Search for the cell housing the specified text and yield its (x, y) center coordinate. 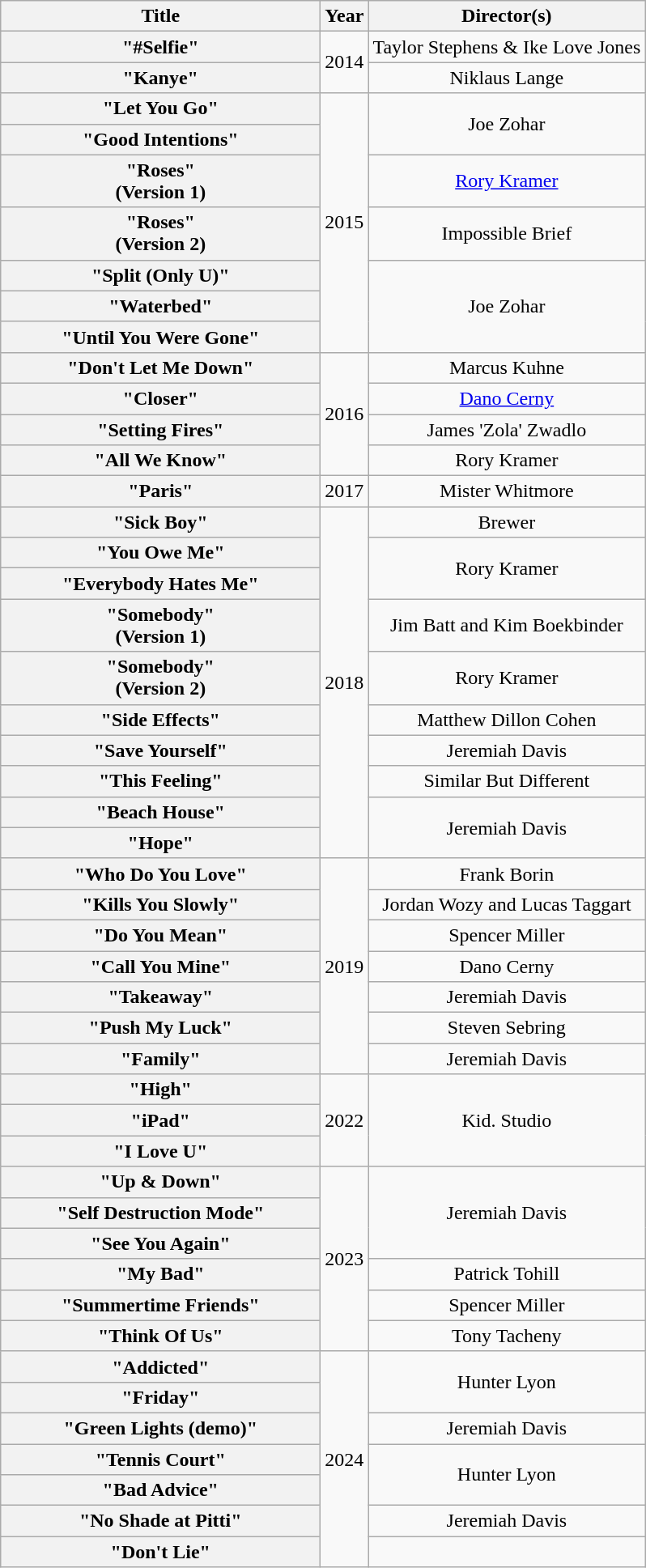
Steven Sebring (507, 1028)
"I Love U" (160, 1151)
"Think Of Us" (160, 1336)
"Closer" (160, 398)
Brewer (507, 522)
"Paris" (160, 491)
Director(s) (507, 16)
"Somebody"(Version 1) (160, 625)
"Let You Go" (160, 108)
Title (160, 16)
"Everybody Hates Me" (160, 584)
Similar But Different (507, 781)
2014 (345, 62)
"See You Again" (160, 1243)
Taylor Stephens & Ike Love Jones (507, 47)
2017 (345, 491)
"Sick Boy" (160, 522)
"Hope" (160, 843)
James 'Zola' Zwadlo (507, 430)
"Do You Mean" (160, 935)
2023 (345, 1259)
"Waterbed" (160, 306)
Kid. Studio (507, 1120)
2024 (345, 1459)
"Beach House" (160, 812)
"No Shade at Pitti" (160, 1521)
Frank Borin (507, 873)
"Call You Mine" (160, 966)
"High" (160, 1090)
"Kanye" (160, 78)
2018 (345, 683)
2015 (345, 223)
Year (345, 16)
Mister Whitmore (507, 491)
"Don't Let Me Down" (160, 368)
Jim Batt and Kim Boekbinder (507, 625)
"My Bad" (160, 1274)
"Somebody"(Version 2) (160, 678)
"Self Destruction Mode" (160, 1213)
Marcus Kuhne (507, 368)
"Until You Were Gone" (160, 337)
"This Feeling" (160, 781)
Niklaus Lange (507, 78)
"Save Yourself" (160, 750)
"#Selfie" (160, 47)
2022 (345, 1120)
"Good Intentions" (160, 139)
"Kills You Slowly" (160, 904)
2016 (345, 414)
"Who Do You Love" (160, 873)
"Summertime Friends" (160, 1305)
"Friday" (160, 1397)
"Addicted" (160, 1366)
"Push My Luck" (160, 1028)
"You Owe Me" (160, 553)
"Takeaway" (160, 997)
"Tennis Court" (160, 1460)
"Split (Only U)" (160, 275)
"Family" (160, 1059)
"Roses"(Version 1) (160, 181)
"Roses"(Version 2) (160, 233)
"Green Lights (demo)" (160, 1428)
Impossible Brief (507, 233)
"Setting Fires" (160, 430)
Tony Tacheny (507, 1336)
"Side Effects" (160, 720)
"iPad" (160, 1120)
Matthew Dillon Cohen (507, 720)
"All We Know" (160, 461)
"Up & Down" (160, 1182)
Jordan Wozy and Lucas Taggart (507, 904)
2019 (345, 966)
"Bad Advice" (160, 1490)
Patrick Tohill (507, 1274)
"Don't Lie" (160, 1552)
